Return the (X, Y) coordinate for the center point of the cell that contains the specified text.  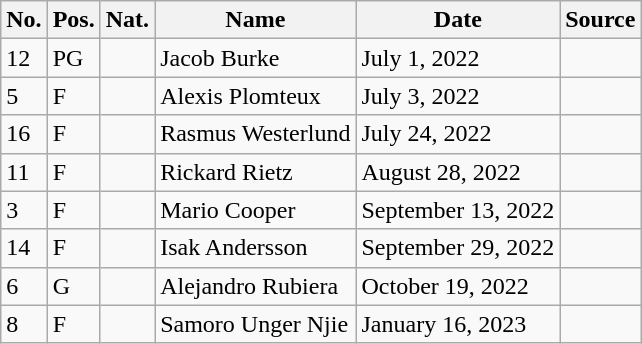
Date (458, 20)
Rasmus Westerlund (256, 134)
Rickard Rietz (256, 172)
8 (24, 324)
Isak Andersson (256, 248)
January 16, 2023 (458, 324)
Alexis Plomteux (256, 96)
3 (24, 210)
12 (24, 58)
PG (74, 58)
Alejandro Rubiera (256, 286)
G (74, 286)
Jacob Burke (256, 58)
Mario Cooper (256, 210)
11 (24, 172)
July 3, 2022 (458, 96)
14 (24, 248)
October 19, 2022 (458, 286)
September 29, 2022 (458, 248)
Nat. (127, 20)
July 24, 2022 (458, 134)
Source (600, 20)
Pos. (74, 20)
August 28, 2022 (458, 172)
No. (24, 20)
July 1, 2022 (458, 58)
September 13, 2022 (458, 210)
Samoro Unger Njie (256, 324)
6 (24, 286)
16 (24, 134)
Name (256, 20)
5 (24, 96)
